Search for the cell housing the specified text and yield its [x, y] center coordinate. 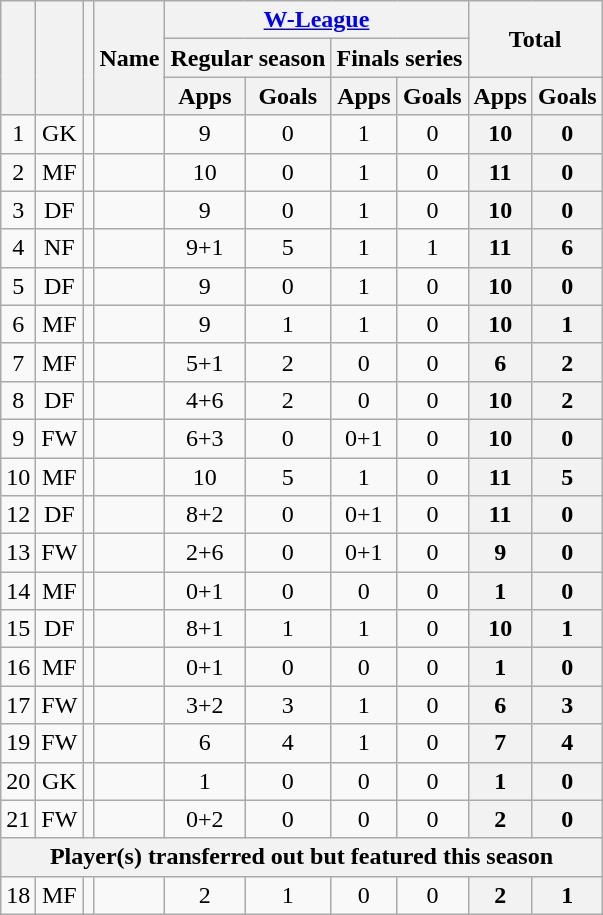
20 [18, 781]
6+3 [205, 438]
Finals series [400, 58]
8+2 [205, 515]
21 [18, 819]
0+2 [205, 819]
8 [18, 400]
9+1 [205, 248]
W-League [316, 20]
Total [535, 39]
4+6 [205, 400]
3+2 [205, 705]
5+1 [205, 362]
14 [18, 591]
Name [130, 58]
17 [18, 705]
15 [18, 629]
Player(s) transferred out but featured this season [302, 857]
13 [18, 553]
NF [60, 248]
19 [18, 743]
8+1 [205, 629]
Regular season [248, 58]
12 [18, 515]
16 [18, 667]
2+6 [205, 553]
18 [18, 895]
